Output the (X, Y) coordinate of the center of the cell containing the given text.  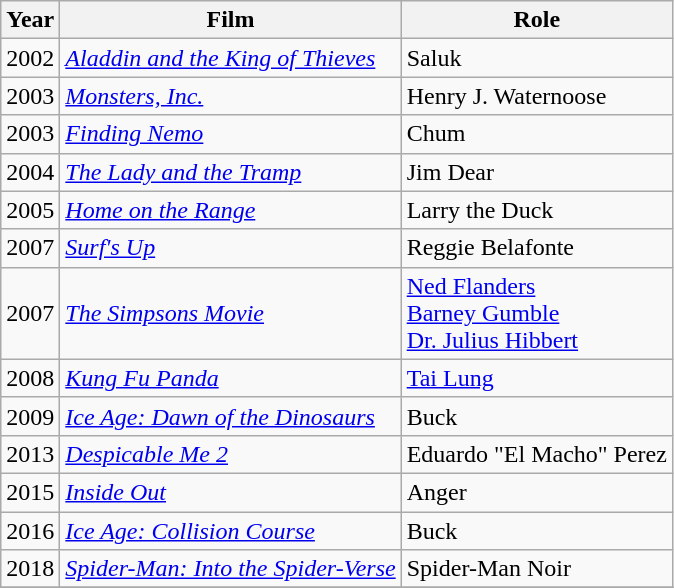
Despicable Me 2 (230, 454)
The Lady and the Tramp (230, 172)
Henry J. Waternoose (536, 96)
2015 (30, 492)
Film (230, 20)
Eduardo "El Macho" Perez (536, 454)
Surf's Up (230, 248)
Jim Dear (536, 172)
Chum (536, 134)
The Simpsons Movie (230, 313)
Role (536, 20)
Year (30, 20)
2002 (30, 58)
2004 (30, 172)
Kung Fu Panda (230, 378)
2018 (30, 569)
2016 (30, 531)
Reggie Belafonte (536, 248)
Spider-Man: Into the Spider-Verse (230, 569)
Ice Age: Dawn of the Dinosaurs (230, 416)
Ned FlandersBarney GumbleDr. Julius Hibbert (536, 313)
Spider-Man Noir (536, 569)
2009 (30, 416)
2013 (30, 454)
Ice Age: Collision Course (230, 531)
Larry the Duck (536, 210)
Home on the Range (230, 210)
Tai Lung (536, 378)
2008 (30, 378)
Monsters, Inc. (230, 96)
Aladdin and the King of Thieves (230, 58)
Inside Out (230, 492)
Finding Nemo (230, 134)
Saluk (536, 58)
2005 (30, 210)
Anger (536, 492)
